Search for the cell housing the specified text and yield its [X, Y] center coordinate. 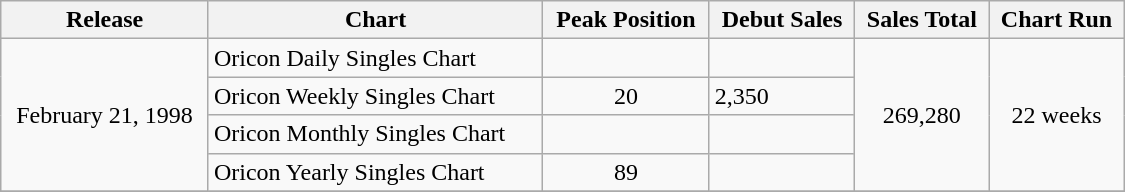
Release [105, 20]
Peak Position [626, 20]
Chart [375, 20]
20 [626, 96]
Oricon Daily Singles Chart [375, 58]
22 weeks [1056, 115]
February 21, 1998 [105, 115]
Oricon Monthly Singles Chart [375, 134]
Chart Run [1056, 20]
Debut Sales [782, 20]
Oricon Yearly Singles Chart [375, 172]
89 [626, 172]
Oricon Weekly Singles Chart [375, 96]
Sales Total [922, 20]
2,350 [782, 96]
269,280 [922, 115]
